Search for the cell housing the specified text and yield its [X, Y] center coordinate. 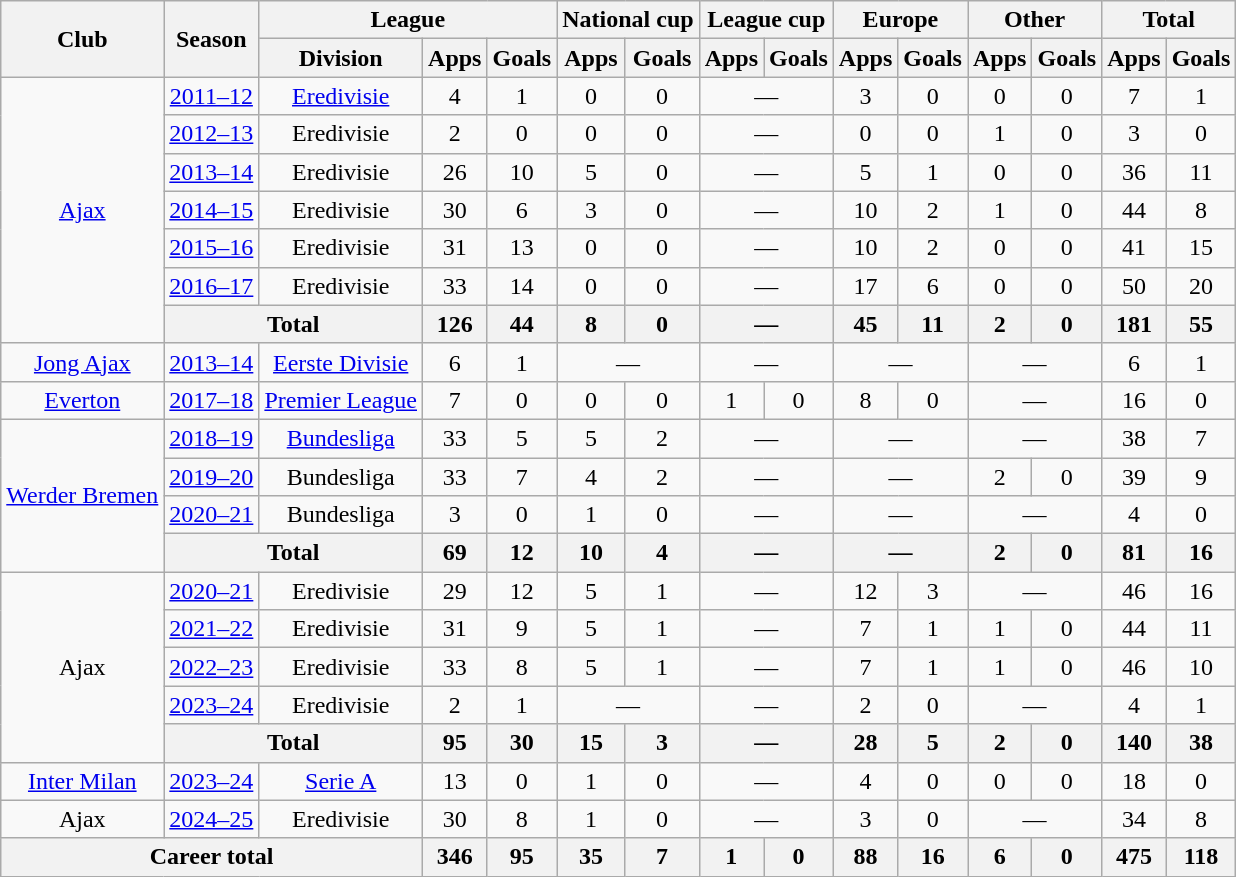
League [408, 20]
2014–15 [212, 210]
50 [1134, 286]
26 [455, 172]
17 [865, 286]
Premier League [341, 400]
Eerste Divisie [341, 362]
39 [1134, 477]
2019–20 [212, 477]
2012–13 [212, 134]
81 [1134, 553]
45 [865, 324]
14 [522, 286]
18 [1134, 781]
140 [1134, 743]
Werder Bremen [82, 495]
Season [212, 39]
20 [1201, 286]
181 [1134, 324]
Division [341, 58]
88 [865, 857]
41 [1134, 248]
Career total [212, 857]
35 [591, 857]
118 [1201, 857]
2022–23 [212, 667]
69 [455, 553]
Serie A [341, 781]
2021–22 [212, 629]
2017–18 [212, 400]
475 [1134, 857]
2024–25 [212, 819]
2015–16 [212, 248]
Jong Ajax [82, 362]
2018–19 [212, 438]
2016–17 [212, 286]
Other [1035, 20]
346 [455, 857]
Inter Milan [82, 781]
126 [455, 324]
2011–12 [212, 96]
28 [865, 743]
Everton [82, 400]
League cup [766, 20]
36 [1134, 172]
National cup [628, 20]
29 [455, 591]
Club [82, 39]
Europe [900, 20]
55 [1201, 324]
34 [1134, 819]
